Search for the cell housing the specified text and yield its (X, Y) center coordinate. 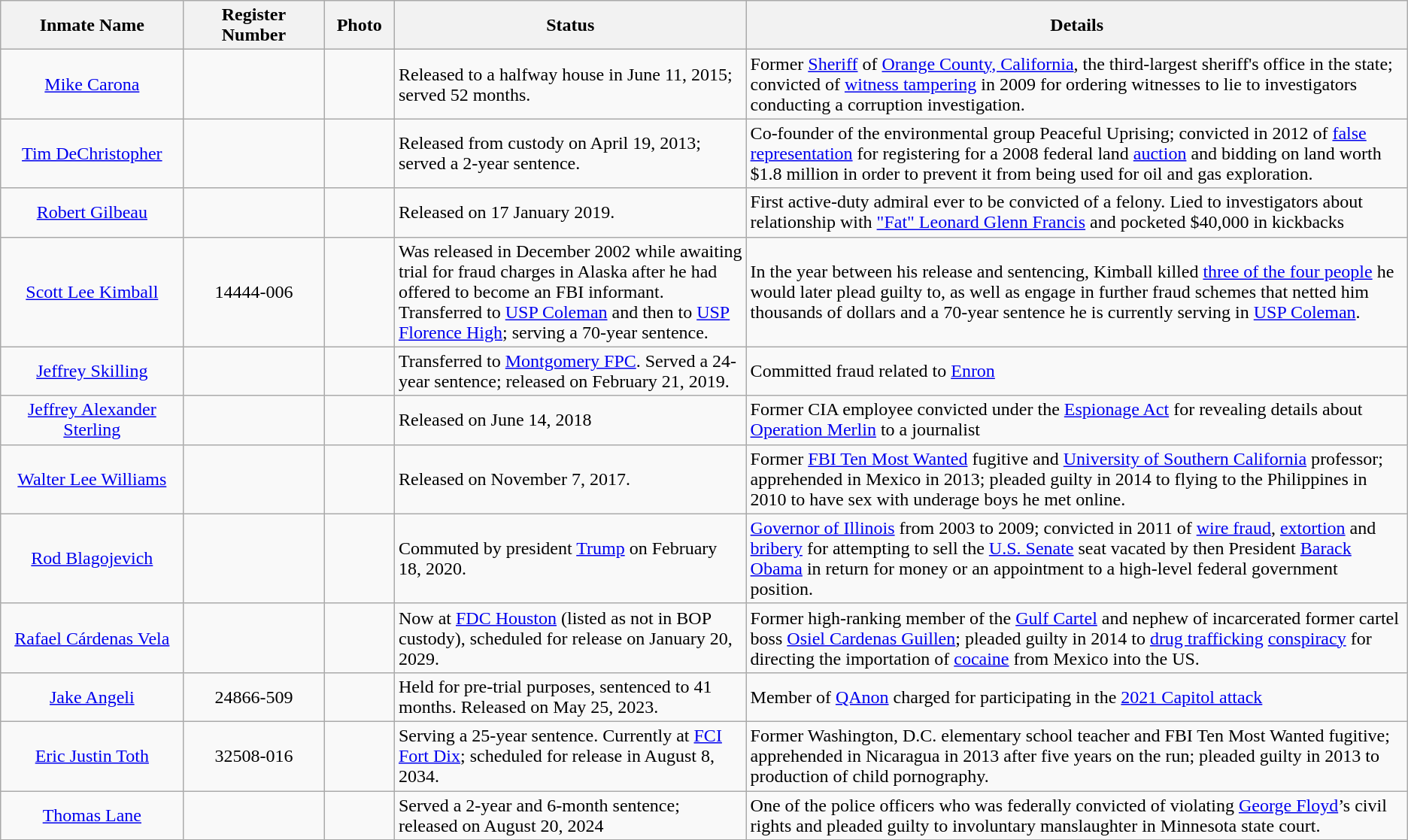
Held for pre-trial purposes, sentenced to 41 months. Released on May 25, 2023. (570, 696)
Transferred to Montgomery FPC. Served a 24-year sentence; released on February 21, 2019. (570, 371)
Released on 17 January 2019. (570, 212)
Scott Lee Kimball (92, 292)
Now at FDC Houston (listed as not in BOP custody), scheduled for release on January 20, 2029. (570, 638)
Walter Lee Williams (92, 479)
Rod Blagojevich (92, 558)
Released on November 7, 2017. (570, 479)
Released to a halfway house in June 11, 2015; served 52 months. (570, 84)
Serving a 25-year sentence. Currently at FCI Fort Dix; scheduled for release in August 8, 2034. (570, 756)
24866-509 (254, 696)
Thomas Lane (92, 815)
Former CIA employee convicted under the Espionage Act for revealing details about Operation Merlin to a journalist (1077, 420)
Details (1077, 26)
Register Number (254, 26)
32508-016 (254, 756)
Jake Angeli (92, 696)
Robert Gilbeau (92, 212)
Jeffrey Skilling (92, 371)
Inmate Name (92, 26)
Status (570, 26)
Rafael Cárdenas Vela (92, 638)
Mike Carona (92, 84)
Commuted by president Trump on February 18, 2020. (570, 558)
Released from custody on April 19, 2013; served a 2-year sentence. (570, 153)
14444-006 (254, 292)
Committed fraud related to Enron (1077, 371)
Tim DeChristopher (92, 153)
Jeffrey Alexander Sterling (92, 420)
Eric Justin Toth (92, 756)
Released on June 14, 2018 (570, 420)
Served a 2-year and 6-month sentence; released on August 20, 2024 (570, 815)
Photo (360, 26)
Member of QAnon charged for participating in the 2021 Capitol attack (1077, 696)
